Provide the (X, Y) coordinate of the cell's center where the given text is located.  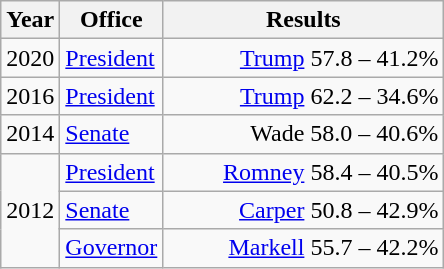
Wade 58.0 – 40.6% (304, 134)
Results (304, 20)
2012 (30, 210)
2014 (30, 134)
2016 (30, 96)
Year (30, 20)
Governor (112, 248)
Markell 55.7 – 42.2% (304, 248)
2020 (30, 58)
Carper 50.8 – 42.9% (304, 210)
Trump 57.8 – 41.2% (304, 58)
Romney 58.4 – 40.5% (304, 172)
Office (112, 20)
Trump 62.2 – 34.6% (304, 96)
